From the cell containing the given text, extract its center point as (x, y) coordinate. 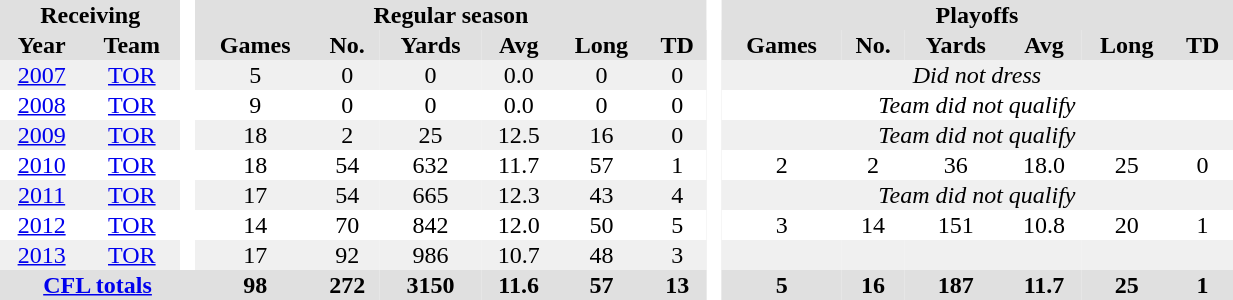
272 (347, 285)
2010 (42, 165)
12.3 (518, 195)
2012 (42, 225)
20 (1127, 225)
10.8 (1044, 225)
632 (430, 165)
187 (956, 285)
4 (676, 195)
Team (132, 45)
Receiving (90, 15)
2013 (42, 255)
CFL totals (98, 285)
9 (255, 105)
13 (676, 285)
11.6 (518, 285)
36 (956, 165)
10.7 (518, 255)
842 (430, 225)
986 (430, 255)
92 (347, 255)
98 (255, 285)
Regular season (451, 15)
2011 (42, 195)
2007 (42, 75)
665 (430, 195)
70 (347, 225)
151 (956, 225)
12.5 (518, 135)
18.0 (1044, 165)
12.0 (518, 225)
Did not dress (978, 75)
Playoffs (978, 15)
2009 (42, 135)
48 (601, 255)
50 (601, 225)
Year (42, 45)
3150 (430, 285)
43 (601, 195)
2008 (42, 105)
